Extract the [x, y] coordinate from the center of the cell holding the provided text.  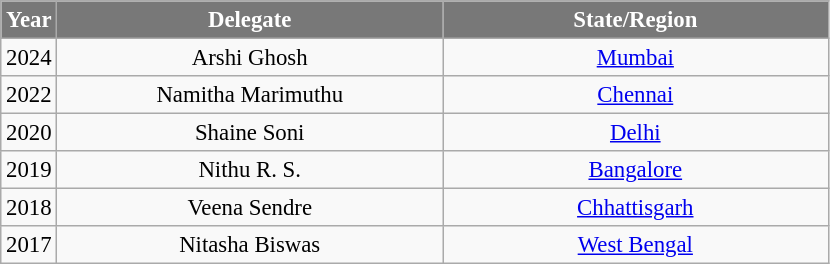
Namitha Marimuthu [250, 95]
Arshi Ghosh [250, 58]
2017 [29, 245]
Nithu R. S. [250, 170]
Mumbai [635, 58]
2018 [29, 208]
Shaine Soni [250, 133]
Bangalore [635, 170]
Chennai [635, 95]
Veena Sendre [250, 208]
Delhi [635, 133]
2020 [29, 133]
Nitasha Biswas [250, 245]
Chhattisgarh [635, 208]
West Bengal [635, 245]
2019 [29, 170]
2022 [29, 95]
2024 [29, 58]
Year [29, 20]
Delegate [250, 20]
State/Region [635, 20]
